Determine the (X, Y) coordinate at the center of the cell enclosing the given text.  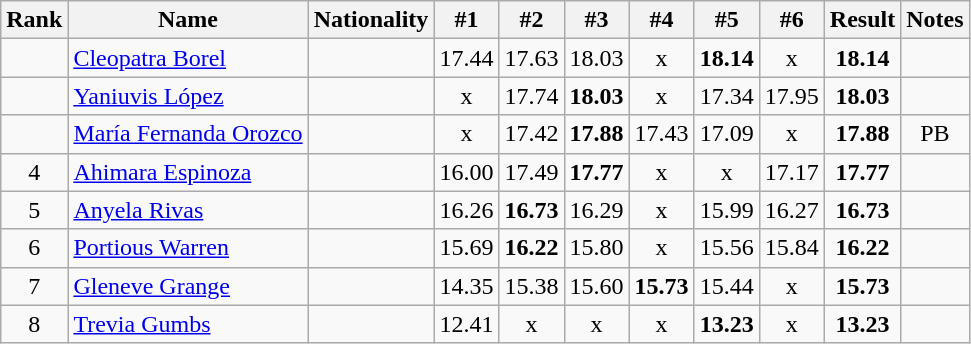
6 (34, 248)
Ahimara Espinoza (188, 172)
4 (34, 172)
17.95 (792, 96)
Portious Warren (188, 248)
17.44 (466, 58)
15.56 (726, 248)
15.84 (792, 248)
17.63 (532, 58)
15.99 (726, 210)
Trevia Gumbs (188, 324)
16.26 (466, 210)
15.60 (596, 286)
17.49 (532, 172)
#6 (792, 20)
Name (188, 20)
15.44 (726, 286)
#5 (726, 20)
8 (34, 324)
7 (34, 286)
María Fernanda Orozco (188, 134)
Notes (935, 20)
15.38 (532, 286)
16.00 (466, 172)
PB (935, 134)
17.74 (532, 96)
17.09 (726, 134)
Anyela Rivas (188, 210)
16.29 (596, 210)
Gleneve Grange (188, 286)
#2 (532, 20)
#4 (662, 20)
Cleopatra Borel (188, 58)
12.41 (466, 324)
5 (34, 210)
Result (862, 20)
16.27 (792, 210)
Nationality (371, 20)
15.69 (466, 248)
17.34 (726, 96)
17.43 (662, 134)
15.80 (596, 248)
#3 (596, 20)
#1 (466, 20)
Rank (34, 20)
14.35 (466, 286)
Yaniuvis López (188, 96)
17.17 (792, 172)
17.42 (532, 134)
